Detect which cell encompasses the target text, then output its [x, y] center coordinate. 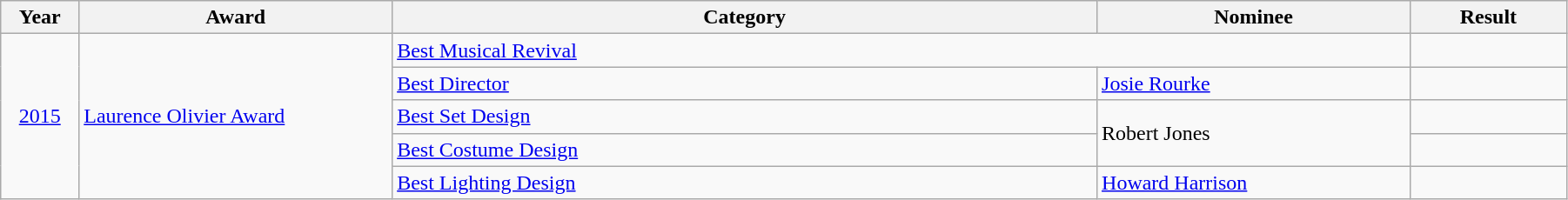
Category [745, 17]
2015 [40, 117]
Nominee [1254, 17]
Laurence Olivier Award [236, 117]
Robert Jones [1254, 133]
Best Costume Design [745, 150]
Award [236, 17]
Best Director [745, 83]
Josie Rourke [1254, 83]
Best Musical Revival [901, 50]
Result [1488, 17]
Best Set Design [745, 117]
Howard Harrison [1254, 183]
Best Lighting Design [745, 183]
Year [40, 17]
